Extract the (X, Y) coordinate from the center of the cell holding the provided text.  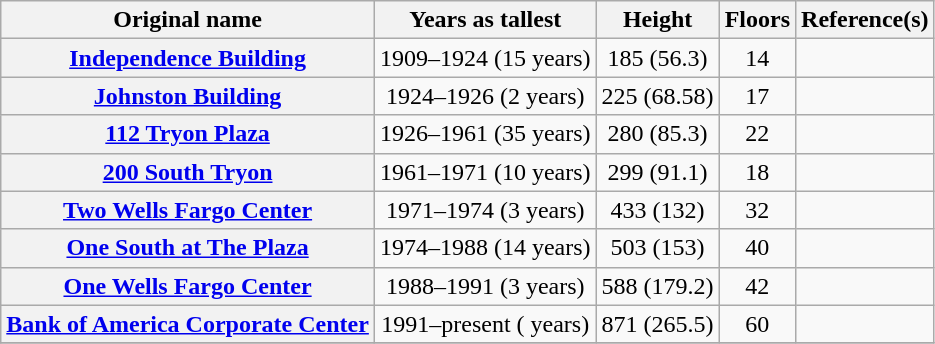
433 (132) (658, 210)
588 (179.2) (658, 286)
225 (68.58) (658, 96)
One South at The Plaza (188, 248)
Years as tallest (485, 20)
32 (757, 210)
Height (658, 20)
1961–1971 (10 years) (485, 172)
17 (757, 96)
22 (757, 134)
Two Wells Fargo Center (188, 210)
Independence Building (188, 58)
One Wells Fargo Center (188, 286)
1909–1924 (15 years) (485, 58)
60 (757, 324)
1988–1991 (3 years) (485, 286)
1974–1988 (14 years) (485, 248)
18 (757, 172)
503 (153) (658, 248)
280 (85.3) (658, 134)
Floors (757, 20)
42 (757, 286)
Original name (188, 20)
1924–1926 (2 years) (485, 96)
200 South Tryon (188, 172)
185 (56.3) (658, 58)
Johnston Building (188, 96)
112 Tryon Plaza (188, 134)
14 (757, 58)
Reference(s) (866, 20)
1991–present ( years) (485, 324)
871 (265.5) (658, 324)
1926–1961 (35 years) (485, 134)
40 (757, 248)
299 (91.1) (658, 172)
1971–1974 (3 years) (485, 210)
Bank of America Corporate Center (188, 324)
